Output the (x, y) coordinate of the center of the cell containing the given text.  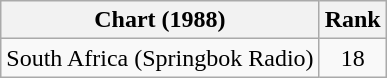
Rank (352, 20)
South Africa (Springbok Radio) (160, 58)
Chart (1988) (160, 20)
18 (352, 58)
